Identify which cell holds the provided text, then report its (X, Y) central coordinate. 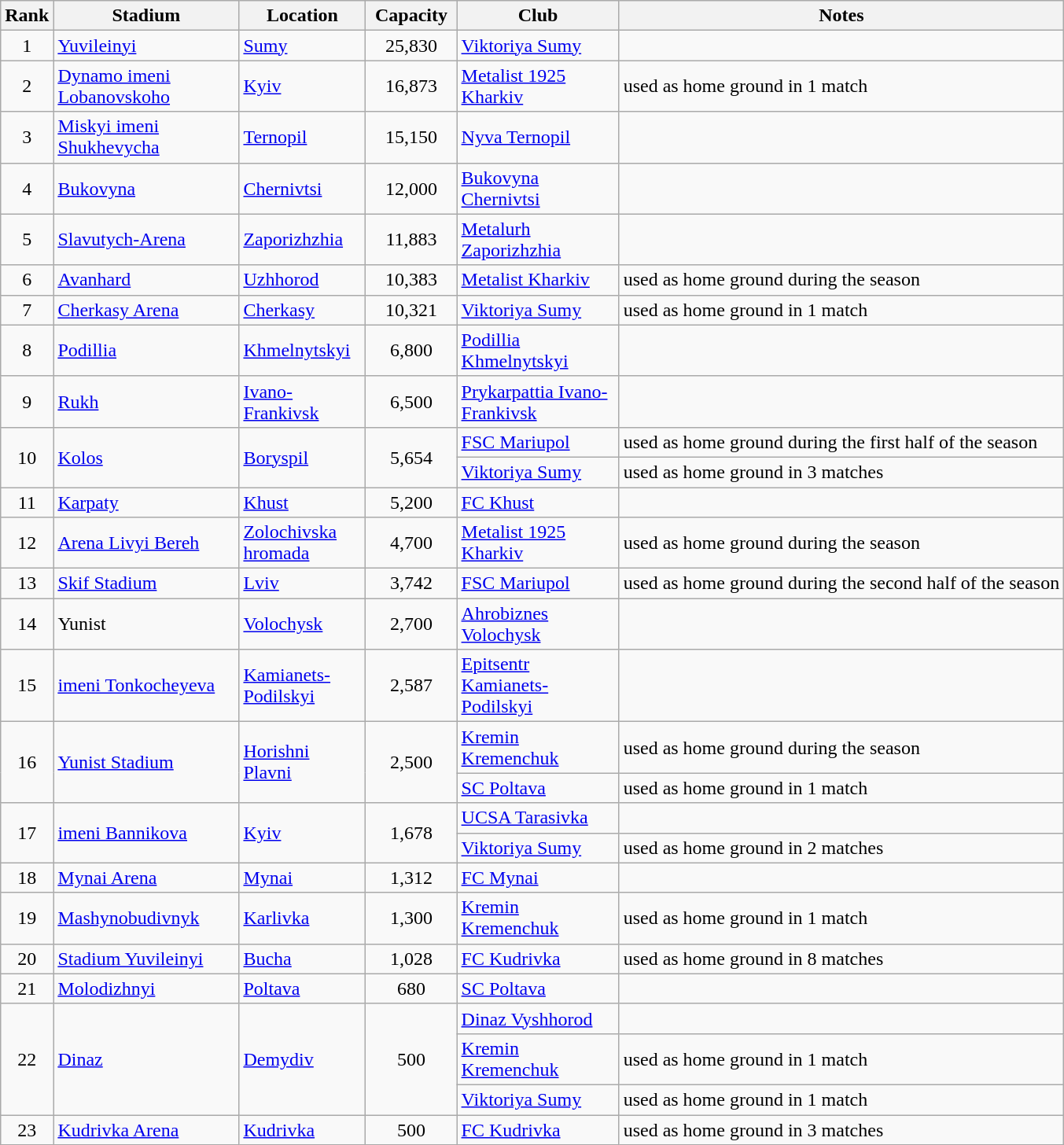
Nyva Ternopil (538, 137)
22 (27, 1058)
Bukovyna (146, 189)
6 (27, 280)
5,200 (411, 503)
Kolos (146, 457)
Rank (27, 16)
used as home ground in 2 matches (841, 848)
Podillia (146, 351)
1,312 (411, 878)
Poltava (302, 989)
Volochysk (302, 624)
UCSA Tarasivka (538, 818)
Karpaty (146, 503)
Karlivka (302, 919)
1,028 (411, 959)
Cherkasy Arena (146, 310)
Metalist Kharkiv (538, 280)
imeni Tonkocheyeva (146, 686)
14 (27, 624)
4 (27, 189)
7 (27, 310)
Zaporizhzhia (302, 239)
Dinaz Vyshhorod (538, 1018)
19 (27, 919)
1,300 (411, 919)
Kamianets-Podilskyi (302, 686)
Mynai Arena (146, 878)
Metalurh Zaporizhzhia (538, 239)
Capacity (411, 16)
2 (27, 87)
21 (27, 989)
Sumy (302, 46)
Zolochivska hromada (302, 543)
10,321 (411, 310)
15,150 (411, 137)
Yuvileinyi (146, 46)
FC Mynai (538, 878)
Ternopil (302, 137)
Kudrivka Arena (146, 1130)
Miskyi imeni Shukhevycha (146, 137)
8 (27, 351)
imeni Bannikova (146, 833)
1,678 (411, 833)
2,500 (411, 763)
Rukh (146, 401)
6,500 (411, 401)
10,383 (411, 280)
used as home ground during the second half of the season (841, 584)
Arena Livyi Bereh (146, 543)
25,830 (411, 46)
12 (27, 543)
6,800 (411, 351)
FC Khust (538, 503)
Ivano-Frankivsk (302, 401)
Dynamo imeni Lobanovskoho (146, 87)
Ahrobiznes Volochysk (538, 624)
5 (27, 239)
Dinaz (146, 1058)
Epitsentr Kamianets-Podilskyi (538, 686)
1 (27, 46)
3 (27, 137)
used as home ground during the first half of the season (841, 442)
Kudrivka (302, 1130)
Cherkasy (302, 310)
Bucha (302, 959)
Stadium Yuvileinyi (146, 959)
Khmelnytskyi (302, 351)
Khust (302, 503)
Club (538, 16)
16,873 (411, 87)
Boryspil (302, 457)
Horishni Plavni (302, 763)
20 (27, 959)
2,587 (411, 686)
Mynai (302, 878)
4,700 (411, 543)
5,654 (411, 457)
Molodizhnyi (146, 989)
2,700 (411, 624)
18 (27, 878)
9 (27, 401)
680 (411, 989)
Slavutych-Arena (146, 239)
Prykarpattia Ivano-Frankivsk (538, 401)
23 (27, 1130)
3,742 (411, 584)
Bukovyna Chernivtsi (538, 189)
15 (27, 686)
Podillia Khmelnytskyi (538, 351)
10 (27, 457)
Avanhard (146, 280)
Skif Stadium (146, 584)
17 (27, 833)
Yunist Stadium (146, 763)
Location (302, 16)
Chernivtsi (302, 189)
13 (27, 584)
11 (27, 503)
Demydiv (302, 1058)
11,883 (411, 239)
Mashynobudivnyk (146, 919)
12,000 (411, 189)
Uzhhorod (302, 280)
Notes (841, 16)
used as home ground in 8 matches (841, 959)
Yunist (146, 624)
Stadium (146, 16)
Lviv (302, 584)
16 (27, 763)
